Identify which cell holds the provided text, then report its (X, Y) central coordinate. 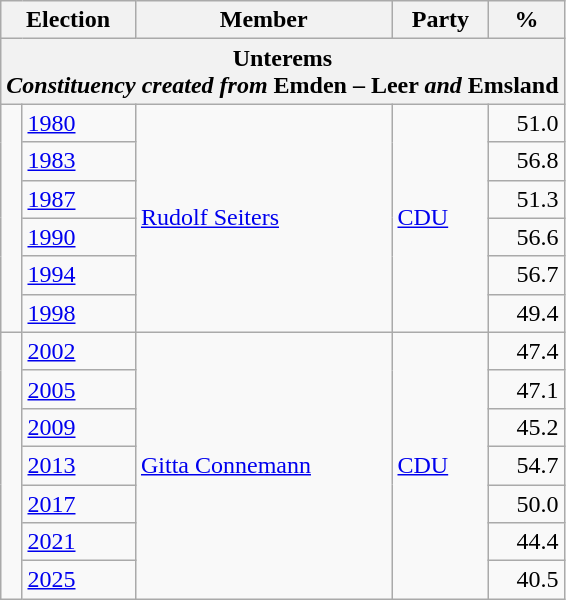
40.5 (526, 580)
47.4 (526, 351)
49.4 (526, 313)
2025 (78, 580)
1987 (78, 199)
1990 (78, 237)
56.6 (526, 237)
1994 (78, 275)
% (526, 20)
2013 (78, 465)
51.3 (526, 199)
47.1 (526, 389)
2002 (78, 351)
1980 (78, 123)
54.7 (526, 465)
Rudolf Seiters (264, 218)
44.4 (526, 542)
Member (264, 20)
2017 (78, 503)
1983 (78, 161)
51.0 (526, 123)
2005 (78, 389)
45.2 (526, 427)
56.8 (526, 161)
56.7 (526, 275)
Election (68, 20)
Gitta Connemann (264, 465)
UnteremsConstituency created from Emden – Leer and Emsland (282, 72)
1998 (78, 313)
Party (440, 20)
2009 (78, 427)
50.0 (526, 503)
2021 (78, 542)
